Extract the (X, Y) coordinate from the center of the cell holding the provided text.  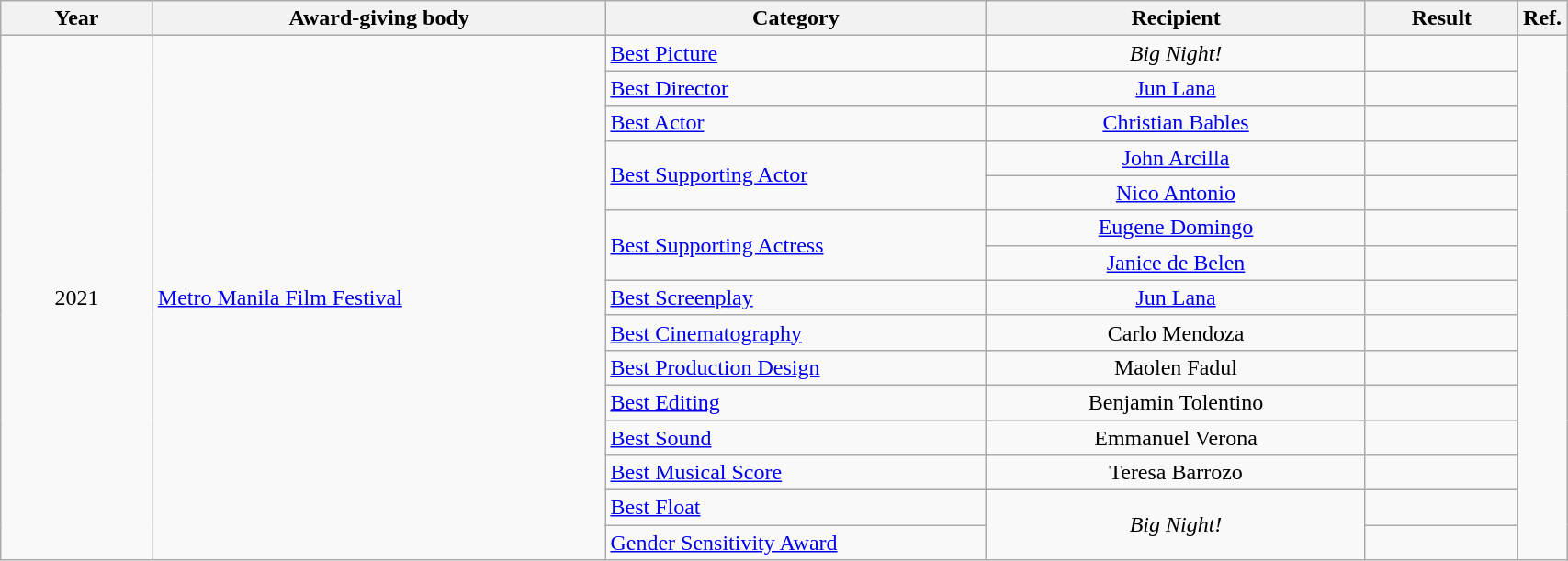
Nico Antonio (1176, 193)
Best Sound (795, 438)
Year (77, 18)
Christian Bables (1176, 123)
Award-giving body (378, 18)
Best Actor (795, 123)
Best Float (795, 508)
Result (1441, 18)
Eugene Domingo (1176, 228)
Best Screenplay (795, 297)
Best Production Design (795, 367)
Best Director (795, 88)
Best Editing (795, 402)
2021 (77, 297)
John Arcilla (1176, 158)
Gender Sensitivity Award (795, 543)
Janice de Belen (1176, 263)
Benjamin Tolentino (1176, 402)
Ref. (1543, 18)
Emmanuel Verona (1176, 438)
Maolen Fadul (1176, 367)
Best Supporting Actress (795, 245)
Best Picture (795, 53)
Best Musical Score (795, 473)
Teresa Barrozo (1176, 473)
Carlo Mendoza (1176, 332)
Metro Manila Film Festival (378, 297)
Category (795, 18)
Best Cinematography (795, 332)
Recipient (1176, 18)
Best Supporting Actor (795, 175)
